For the text-containing cell, return its midpoint in [X, Y] coordinate format. 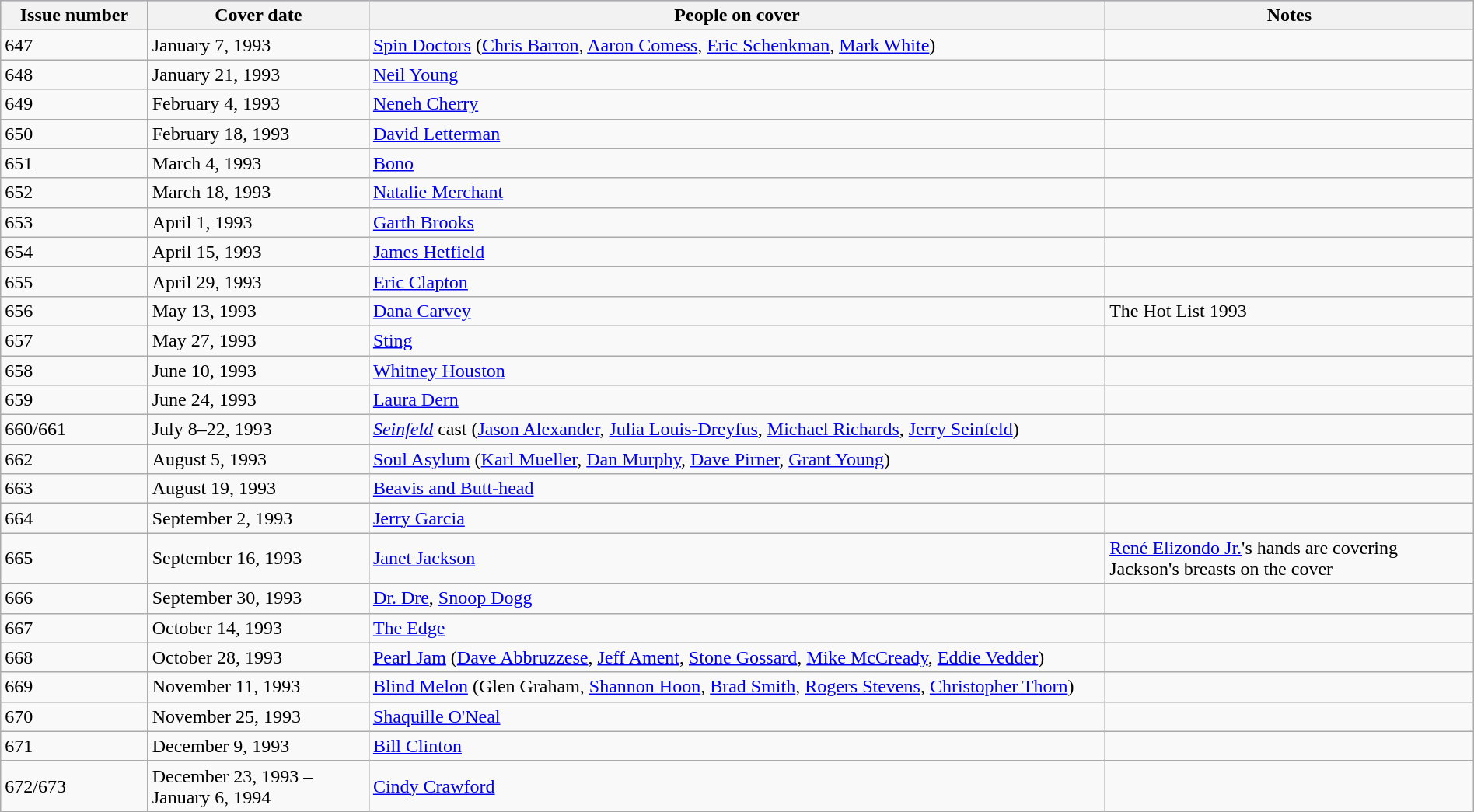
November 11, 1993 [258, 687]
Whitney Houston [737, 371]
671 [75, 746]
665 [75, 558]
July 8–22, 1993 [258, 430]
Natalie Merchant [737, 193]
November 25, 1993 [258, 716]
August 5, 1993 [258, 459]
May 27, 1993 [258, 340]
Bono [737, 163]
Neil Young [737, 75]
Dr. Dre, Snoop Dogg [737, 598]
May 13, 1993 [258, 311]
Janet Jackson [737, 558]
653 [75, 222]
650 [75, 134]
March 4, 1993 [258, 163]
Pearl Jam (Dave Abbruzzese, Jeff Ament, Stone Gossard, Mike McCready, Eddie Vedder) [737, 657]
669 [75, 687]
663 [75, 489]
January 7, 1993 [258, 45]
668 [75, 657]
647 [75, 45]
People on cover [737, 16]
658 [75, 371]
Dana Carvey [737, 311]
660/661 [75, 430]
651 [75, 163]
August 19, 1993 [258, 489]
667 [75, 628]
Spin Doctors (Chris Barron, Aaron Comess, Eric Schenkman, Mark White) [737, 45]
670 [75, 716]
Blind Melon (Glen Graham, Shannon Hoon, Brad Smith, Rogers Stevens, Christopher Thorn) [737, 687]
656 [75, 311]
662 [75, 459]
September 16, 1993 [258, 558]
Seinfeld cast (Jason Alexander, Julia Louis-Dreyfus, Michael Richards, Jerry Seinfeld) [737, 430]
Shaquille O'Neal [737, 716]
March 18, 1993 [258, 193]
June 24, 1993 [258, 400]
Cindy Crawford [737, 786]
October 28, 1993 [258, 657]
David Letterman [737, 134]
Issue number [75, 16]
Beavis and Butt-head [737, 489]
January 21, 1993 [258, 75]
April 1, 1993 [258, 222]
September 2, 1993 [258, 518]
February 18, 1993 [258, 134]
Soul Asylum (Karl Mueller, Dan Murphy, Dave Pirner, Grant Young) [737, 459]
Garth Brooks [737, 222]
657 [75, 340]
666 [75, 598]
October 14, 1993 [258, 628]
Bill Clinton [737, 746]
Jerry Garcia [737, 518]
September 30, 1993 [258, 598]
655 [75, 281]
654 [75, 252]
649 [75, 104]
Sting [737, 340]
Neneh Cherry [737, 104]
April 15, 1993 [258, 252]
February 4, 1993 [258, 104]
December 23, 1993 – January 6, 1994 [258, 786]
Eric Clapton [737, 281]
Notes [1290, 16]
The Edge [737, 628]
652 [75, 193]
648 [75, 75]
664 [75, 518]
659 [75, 400]
672/673 [75, 786]
The Hot List 1993 [1290, 311]
René Elizondo Jr.'s hands are covering Jackson's breasts on the cover [1290, 558]
Cover date [258, 16]
June 10, 1993 [258, 371]
December 9, 1993 [258, 746]
Laura Dern [737, 400]
April 29, 1993 [258, 281]
James Hetfield [737, 252]
